Pinpoint the cell where the given text exists, returning its [X, Y] midpoint coordinate. 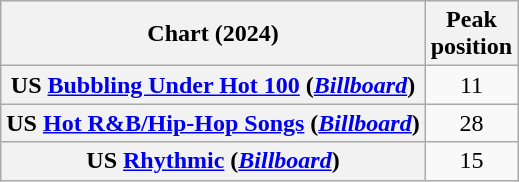
Peakposition [471, 34]
US Hot R&B/Hip-Hop Songs (Billboard) [213, 123]
15 [471, 161]
28 [471, 123]
Chart (2024) [213, 34]
US Rhythmic (Billboard) [213, 161]
11 [471, 85]
US Bubbling Under Hot 100 (Billboard) [213, 85]
